Identify which cell holds the provided text, then report its (x, y) central coordinate. 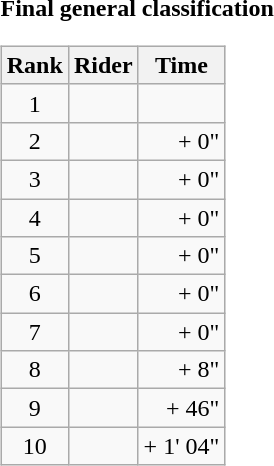
+ 8" (182, 370)
5 (34, 256)
10 (34, 446)
7 (34, 332)
2 (34, 141)
8 (34, 370)
1 (34, 103)
4 (34, 217)
3 (34, 179)
9 (34, 408)
Rank (34, 65)
6 (34, 294)
Time (182, 65)
Rider (103, 65)
+ 46" (182, 408)
+ 1' 04" (182, 446)
